Locate the cell with the specified text and output its (X, Y) center coordinate. 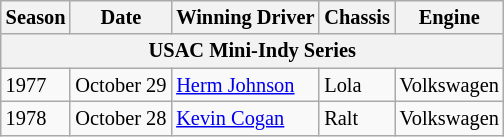
October 29 (120, 85)
Ralt (356, 118)
Chassis (356, 17)
October 28 (120, 118)
Kevin Cogan (245, 118)
Winning Driver (245, 17)
Herm Johnson (245, 85)
Engine (450, 17)
Season (36, 17)
1977 (36, 85)
Date (120, 17)
USAC Mini-Indy Series (252, 51)
Lola (356, 85)
1978 (36, 118)
